Locate the cell with the specified text and output its (X, Y) center coordinate. 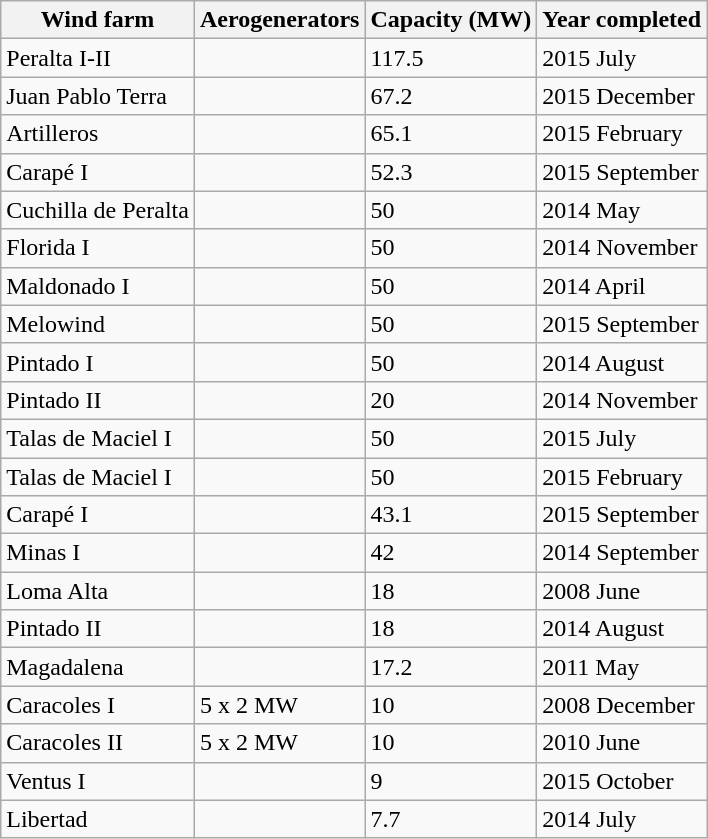
Florida I (98, 248)
Loma Alta (98, 591)
Minas I (98, 553)
2015 October (622, 781)
2014 September (622, 553)
17.2 (451, 667)
2015 December (622, 96)
Melowind (98, 324)
Caracoles I (98, 705)
7.7 (451, 819)
2014 May (622, 210)
Ventus I (98, 781)
9 (451, 781)
Capacity (MW) (451, 20)
52.3 (451, 172)
117.5 (451, 58)
Wind farm (98, 20)
67.2 (451, 96)
42 (451, 553)
2011 May (622, 667)
65.1 (451, 134)
Caracoles II (98, 743)
2014 April (622, 286)
Libertad (98, 819)
Maldonado I (98, 286)
Aerogenerators (280, 20)
2008 December (622, 705)
Juan Pablo Terra (98, 96)
Cuchilla de Peralta (98, 210)
20 (451, 400)
2014 July (622, 819)
Artilleros (98, 134)
43.1 (451, 515)
Pintado I (98, 362)
2010 June (622, 743)
Peralta I-II (98, 58)
Year completed (622, 20)
2008 June (622, 591)
Magadalena (98, 667)
